Scan for the cell matching the given text and deliver its (x, y) coordinate at center. 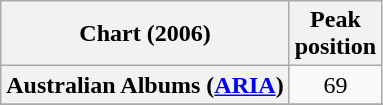
Australian Albums (ARIA) (145, 85)
69 (335, 85)
Chart (2006) (145, 34)
Peak position (335, 34)
